Search for the cell housing the specified text and yield its (X, Y) center coordinate. 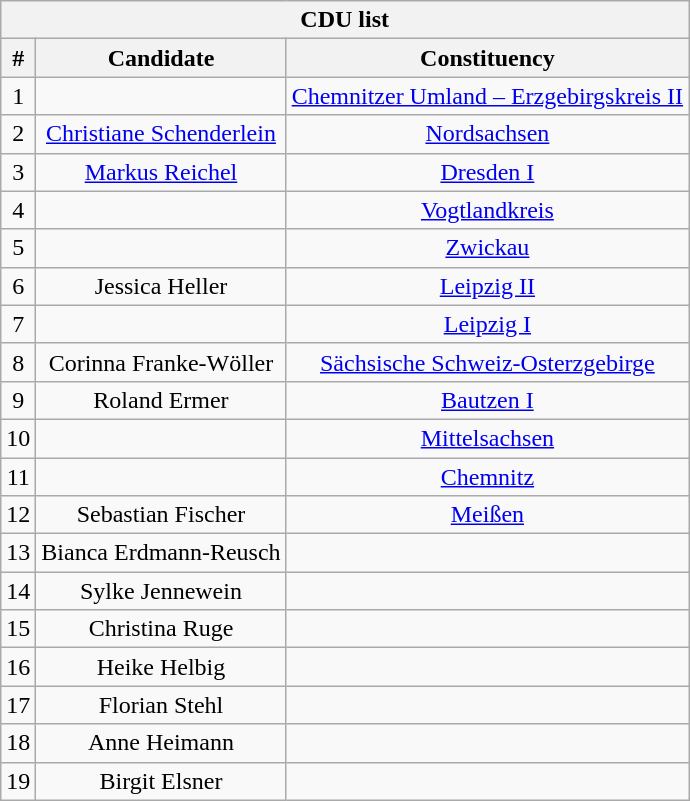
Zwickau (488, 248)
2 (18, 134)
16 (18, 667)
Sebastian Fischer (161, 515)
Sylke Jennewein (161, 591)
# (18, 58)
18 (18, 743)
9 (18, 400)
Vogtlandkreis (488, 210)
10 (18, 438)
13 (18, 553)
7 (18, 324)
Mittelsachsen (488, 438)
Bautzen I (488, 400)
8 (18, 362)
Jessica Heller (161, 286)
Leipzig II (488, 286)
Chemnitzer Umland – Erzgebirgskreis II (488, 96)
Christina Ruge (161, 629)
Markus Reichel (161, 172)
5 (18, 248)
Anne Heimann (161, 743)
CDU list (345, 20)
4 (18, 210)
Bianca Erdmann-Reusch (161, 553)
Chemnitz (488, 477)
12 (18, 515)
Dresden I (488, 172)
Corinna Franke‑Wöller (161, 362)
Florian Stehl (161, 705)
14 (18, 591)
11 (18, 477)
Leipzig I (488, 324)
Birgit Elsner (161, 781)
15 (18, 629)
1 (18, 96)
Heike Helbig (161, 667)
Candidate (161, 58)
Constituency (488, 58)
19 (18, 781)
Meißen (488, 515)
Sächsische Schweiz-Osterzgebirge (488, 362)
Roland Ermer (161, 400)
Christiane Schenderlein (161, 134)
17 (18, 705)
6 (18, 286)
3 (18, 172)
Nordsachsen (488, 134)
